Scan for the cell matching the given text and deliver its [X, Y] coordinate at center. 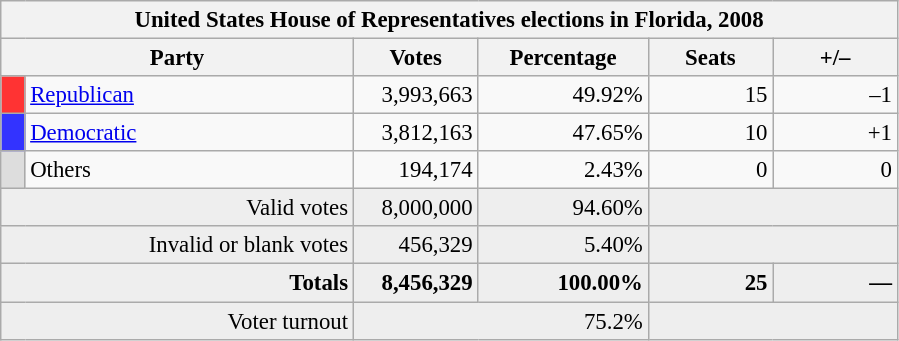
— [836, 283]
Invalid or blank votes [178, 245]
Totals [178, 283]
+1 [836, 133]
49.92% [563, 95]
25 [710, 283]
94.60% [563, 208]
8,456,329 [416, 283]
Voter turnout [178, 321]
Others [189, 170]
United States House of Representatives elections in Florida, 2008 [450, 20]
Seats [710, 58]
Votes [416, 58]
Republican [189, 95]
5.40% [563, 245]
Democratic [189, 133]
–1 [836, 95]
10 [710, 133]
15 [710, 95]
8,000,000 [416, 208]
456,329 [416, 245]
3,993,663 [416, 95]
75.2% [500, 321]
194,174 [416, 170]
3,812,163 [416, 133]
47.65% [563, 133]
Valid votes [178, 208]
+/– [836, 58]
Percentage [563, 58]
2.43% [563, 170]
Party [178, 58]
100.00% [563, 283]
